Find where the given text appears and provide that cell's center as (X, Y) coordinate. 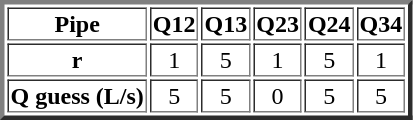
0 (278, 96)
Q12 (174, 24)
Q34 (382, 24)
Q guess (L/s) (78, 96)
Q13 (226, 24)
r (78, 60)
Q24 (330, 24)
Q23 (278, 24)
Pipe (78, 24)
